Capture the cell that displays the provided text and extract its (x, y) central coordinate. 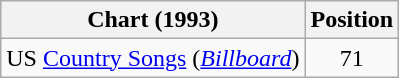
71 (352, 58)
Position (352, 20)
Chart (1993) (153, 20)
US Country Songs (Billboard) (153, 58)
